Return the [X, Y] coordinate for the center point of the cell that contains the specified text.  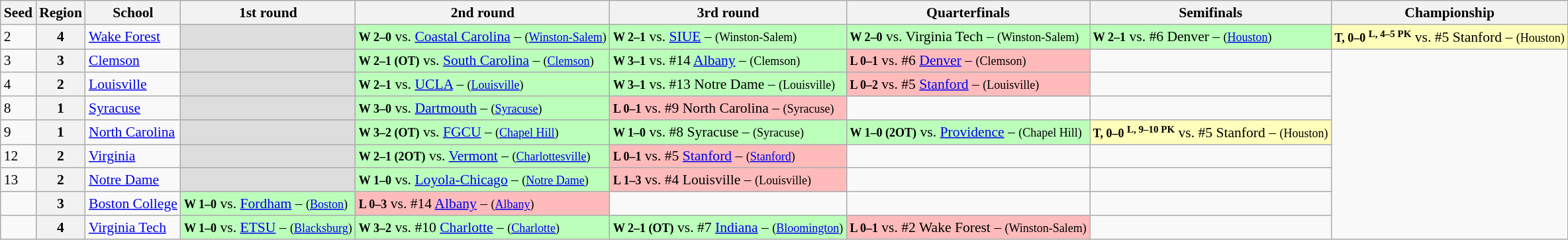
Virginia [133, 156]
W 1–0 (2OT) vs. Providence – (Chapel Hill) [968, 133]
W 2–0 vs. Coastal Carolina – (Winston-Salem) [483, 37]
1st round [268, 13]
Seed [19, 13]
W 2–1 (OT) vs. South Carolina – (Clemson) [483, 61]
8 [19, 108]
T, 0–0 L, 9–10 PK vs. #5 Stanford – (Houston) [1210, 133]
12 [19, 156]
9 [19, 133]
W 1–0 vs. Fordham – (Boston) [268, 204]
Syracuse [133, 108]
North Carolina [133, 133]
W 3–1 vs. #14 Albany – (Clemson) [728, 61]
Boston College [133, 204]
Quarterfinals [968, 13]
T, 0–0 L, 4–5 PK vs. #5 Stanford – (Houston) [1449, 37]
13 [19, 180]
L 0–1 vs. #2 Wake Forest – (Winston-Salem) [968, 227]
2nd round [483, 13]
W 2–1 (2OT) vs. Vermont – (Charlottesville) [483, 156]
W 3–2 vs. #10 Charlotte – (Charlotte) [483, 227]
W 1–0 vs. Loyola-Chicago – (Notre Dame) [483, 180]
Notre Dame [133, 180]
W 2–1 vs. SIUE – (Winston-Salem) [728, 37]
W 1–0 vs. ETSU – (Blacksburg) [268, 227]
Clemson [133, 61]
Virginia Tech [133, 227]
L 0–2 vs. #5 Stanford – (Louisville) [968, 85]
L 0–1 vs. #9 North Carolina – (Syracuse) [728, 108]
L 0–3 vs. #14 Albany – (Albany) [483, 204]
Championship [1449, 13]
3rd round [728, 13]
W 3–1 vs. #13 Notre Dame – (Louisville) [728, 85]
W 3–0 vs. Dartmouth – (Syracuse) [483, 108]
W 2–0 vs. Virginia Tech – (Winston-Salem) [968, 37]
Louisville [133, 85]
W 1–0 vs. #8 Syracuse – (Syracuse) [728, 133]
L 0–1 vs. #5 Stanford – (Stanford) [728, 156]
W 2–1 (OT) vs. #7 Indiana – (Bloomington) [728, 227]
Region [61, 13]
W 2–1 vs. #6 Denver – (Houston) [1210, 37]
L 1–3 vs. #4 Louisville – (Louisville) [728, 180]
Semifinals [1210, 13]
School [133, 13]
W 2–1 vs. UCLA – (Louisville) [483, 85]
Wake Forest [133, 37]
L 0–1 vs. #6 Denver – (Clemson) [968, 61]
W 3–2 (OT) vs. FGCU – (Chapel Hill) [483, 133]
